Detect which cell encompasses the target text, then output its [X, Y] center coordinate. 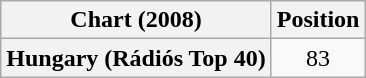
Hungary (Rádiós Top 40) [136, 58]
Position [318, 20]
83 [318, 58]
Chart (2008) [136, 20]
